Capture the cell that displays the provided text and extract its [x, y] central coordinate. 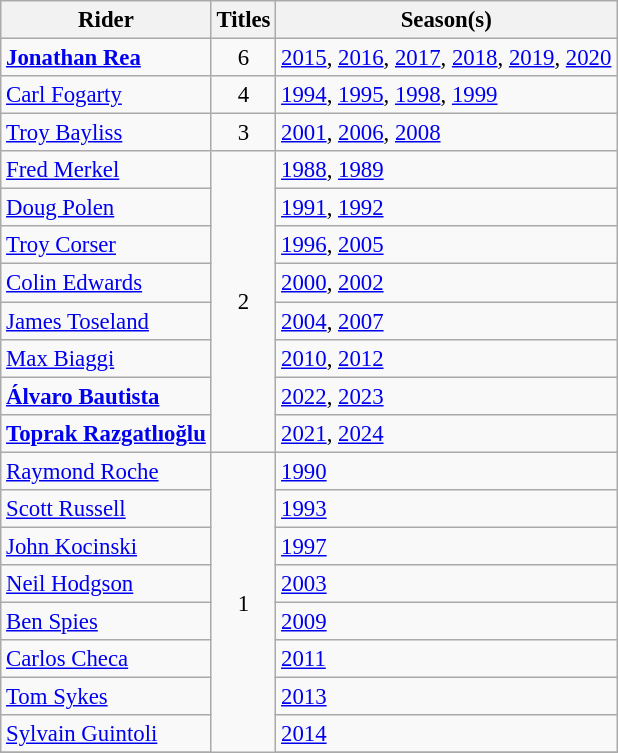
2010, 2012 [446, 358]
2004, 2007 [446, 321]
2021, 2024 [446, 433]
Sylvain Guintoli [106, 734]
Season(s) [446, 20]
Ben Spies [106, 621]
2022, 2023 [446, 396]
Jonathan Rea [106, 58]
Doug Polen [106, 208]
2013 [446, 697]
2011 [446, 659]
2000, 2002 [446, 283]
2015, 2016, 2017, 2018, 2019, 2020 [446, 58]
6 [244, 58]
Toprak Razgatlıoğlu [106, 433]
1 [244, 602]
1988, 1989 [446, 170]
2001, 2006, 2008 [446, 133]
1990 [446, 471]
Carl Fogarty [106, 95]
Colin Edwards [106, 283]
Neil Hodgson [106, 584]
Rider [106, 20]
John Kocinski [106, 546]
2009 [446, 621]
Tom Sykes [106, 697]
Scott Russell [106, 509]
1991, 1992 [446, 208]
2003 [446, 584]
Max Biaggi [106, 358]
2014 [446, 734]
Carlos Checa [106, 659]
1994, 1995, 1998, 1999 [446, 95]
2 [244, 302]
1997 [446, 546]
Álvaro Bautista [106, 396]
4 [244, 95]
Titles [244, 20]
1993 [446, 509]
3 [244, 133]
Fred Merkel [106, 170]
Raymond Roche [106, 471]
Troy Corser [106, 245]
1996, 2005 [446, 245]
Troy Bayliss [106, 133]
James Toseland [106, 321]
